Scan for the cell matching the given text and deliver its [x, y] coordinate at center. 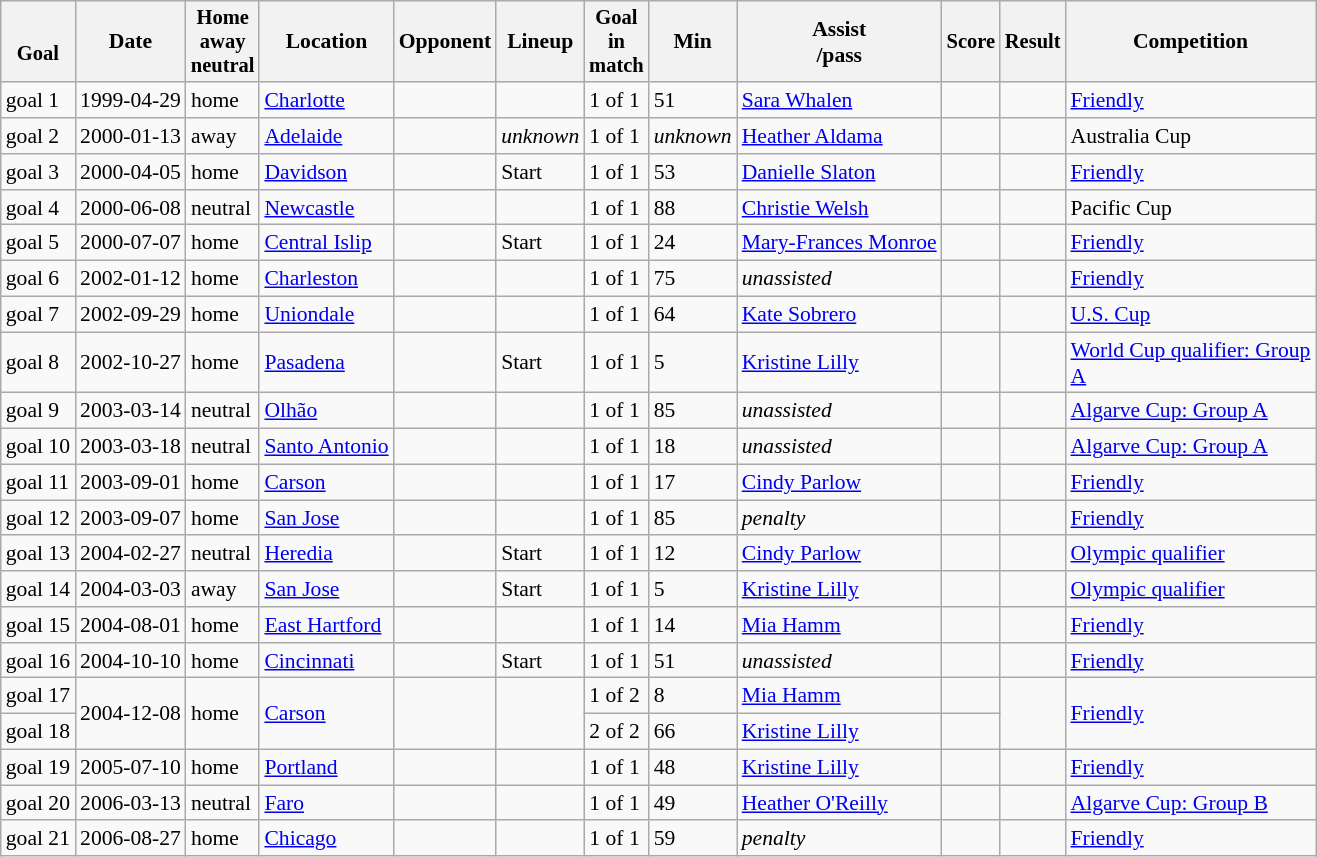
1 of 2 [616, 696]
Mary-Frances Monroe [840, 243]
Davidson [326, 172]
goal 9 [38, 411]
Homeawayneutral [223, 42]
Score [971, 42]
Kate Sobrero [840, 315]
goal 3 [38, 172]
2006-03-13 [130, 803]
2000-01-13 [130, 136]
Adelaide [326, 136]
Goal [38, 42]
goal 17 [38, 696]
goal 7 [38, 315]
Newcastle [326, 208]
Cincinnati [326, 661]
8 [693, 696]
75 [693, 279]
64 [693, 315]
2004-12-08 [130, 714]
goal 10 [38, 447]
88 [693, 208]
2000-04-05 [130, 172]
Min [693, 42]
Charleston [326, 279]
Heather O'Reilly [840, 803]
goal 14 [38, 589]
2000-07-07 [130, 243]
Charlotte [326, 101]
goal 13 [38, 554]
2002-09-29 [130, 315]
2004-08-01 [130, 625]
goal 8 [38, 362]
Opponent [446, 42]
goal 21 [38, 839]
2003-09-07 [130, 518]
Faro [326, 803]
Uniondale [326, 315]
Assist/pass [840, 42]
14 [693, 625]
World Cup qualifier: Group A [1190, 362]
goal 6 [38, 279]
Heredia [326, 554]
Lineup [540, 42]
Algarve Cup: Group B [1190, 803]
18 [693, 447]
goal 15 [38, 625]
Goalinmatch [616, 42]
2002-10-27 [130, 362]
2006-08-27 [130, 839]
Central Islip [326, 243]
Pasadena [326, 362]
Danielle Slaton [840, 172]
2 of 2 [616, 732]
goal 1 [38, 101]
Date [130, 42]
24 [693, 243]
66 [693, 732]
49 [693, 803]
2004-02-27 [130, 554]
goal 18 [38, 732]
2003-09-01 [130, 483]
2004-03-03 [130, 589]
goal 12 [38, 518]
Competition [1190, 42]
Australia Cup [1190, 136]
12 [693, 554]
17 [693, 483]
48 [693, 768]
2000-06-08 [130, 208]
Portland [326, 768]
2003-03-18 [130, 447]
Pacific Cup [1190, 208]
1999-04-29 [130, 101]
Olhão [326, 411]
Christie Welsh [840, 208]
Sara Whalen [840, 101]
2002-01-12 [130, 279]
59 [693, 839]
Heather Aldama [840, 136]
goal 5 [38, 243]
53 [693, 172]
goal 2 [38, 136]
goal 11 [38, 483]
goal 4 [38, 208]
Santo Antonio [326, 447]
Location [326, 42]
Result [1033, 42]
2004-10-10 [130, 661]
Chicago [326, 839]
U.S. Cup [1190, 315]
2005-07-10 [130, 768]
goal 19 [38, 768]
goal 16 [38, 661]
goal 20 [38, 803]
2003-03-14 [130, 411]
East Hartford [326, 625]
